Scan for the cell matching the given text and deliver its [x, y] coordinate at center. 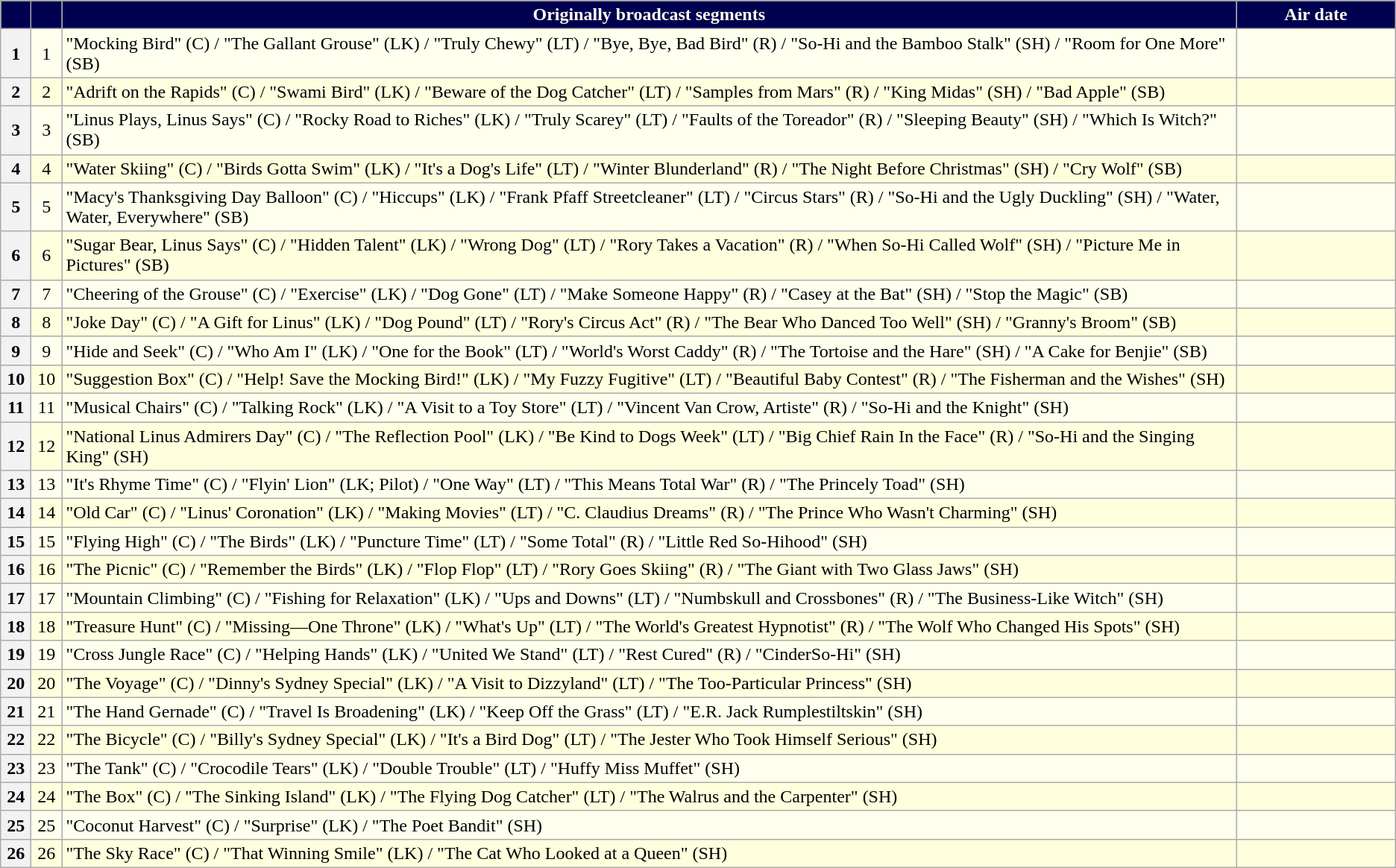
"Joke Day" (C) / "A Gift for Linus" (LK) / "Dog Pound" (LT) / "Rory's Circus Act" (R) / "The Bear Who Danced Too Well" (SH) / "Granny's Broom" (SB) [649, 322]
"Treasure Hunt" (C) / "Missing—One Throne" (LK) / "What's Up" (LT) / "The World's Greatest Hypnotist" (R) / "The Wolf Who Changed His Spots" (SH) [649, 626]
"The Box" (C) / "The Sinking Island" (LK) / "The Flying Dog Catcher" (LT) / "The Walrus and the Carpenter" (SH) [649, 796]
Originally broadcast segments [649, 15]
"Mountain Climbing" (C) / "Fishing for Relaxation" (LK) / "Ups and Downs" (LT) / "Numbskull and Crossbones" (R) / "The Business-Like Witch" (SH) [649, 598]
"The Bicycle" (C) / "Billy's Sydney Special" (LK) / "It's a Bird Dog" (LT) / "The Jester Who Took Himself Serious" (SH) [649, 740]
"The Tank" (C) / "Crocodile Tears" (LK) / "Double Trouble" (LT) / "Huffy Miss Muffet" (SH) [649, 768]
"Musical Chairs" (C) / "Talking Rock" (LK) / "A Visit to a Toy Store" (LT) / "Vincent Van Crow, Artiste" (R) / "So-Hi and the Knight" (SH) [649, 407]
"Cross Jungle Race" (C) / "Helping Hands" (LK) / "United We Stand" (LT) / "Rest Cured" (R) / "CinderSo-Hi" (SH) [649, 655]
Air date [1316, 15]
"The Sky Race" (C) / "That Winning Smile" (LK) / "The Cat Who Looked at a Queen" (SH) [649, 853]
"Cheering of the Grouse" (C) / "Exercise" (LK) / "Dog Gone" (LT) / "Make Someone Happy" (R) / "Casey at the Bat" (SH) / "Stop the Magic" (SB) [649, 294]
"The Voyage" (C) / "Dinny's Sydney Special" (LK) / "A Visit to Dizzyland" (LT) / "The Too-Particular Princess" (SH) [649, 683]
"Adrift on the Rapids" (C) / "Swami Bird" (LK) / "Beware of the Dog Catcher" (LT) / "Samples from Mars" (R) / "King Midas" (SH) / "Bad Apple" (SB) [649, 92]
"The Picnic" (C) / "Remember the Birds" (LK) / "Flop Flop" (LT) / "Rory Goes Skiing" (R) / "The Giant with Two Glass Jaws" (SH) [649, 570]
"Old Car" (C) / "Linus' Coronation" (LK) / "Making Movies" (LT) / "C. Claudius Dreams" (R) / "The Prince Who Wasn't Charming" (SH) [649, 513]
"Flying High" (C) / "The Birds" (LK) / "Puncture Time" (LT) / "Some Total" (R) / "Little Red So-Hihood" (SH) [649, 541]
"The Hand Gernade" (C) / "Travel Is Broadening" (LK) / "Keep Off the Grass" (LT) / "E.R. Jack Rumplestiltskin" (SH) [649, 711]
"Coconut Harvest" (C) / "Surprise" (LK) / "The Poet Bandit" (SH) [649, 825]
"It's Rhyme Time" (C) / "Flyin' Lion" (LK; Pilot) / "One Way" (LT) / "This Means Total War" (R) / "The Princely Toad" (SH) [649, 485]
